Return [x, y] of the center of cell containing provided text 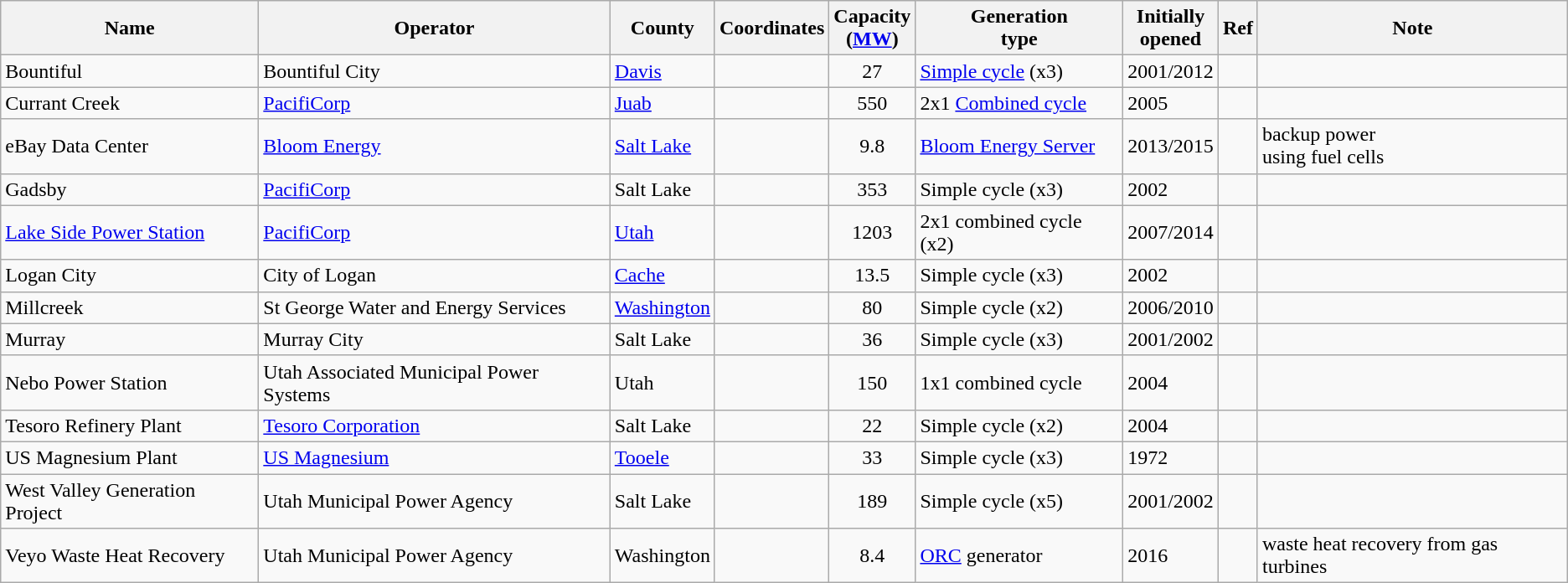
Coordinates [771, 28]
Murray [130, 339]
County [662, 28]
150 [873, 382]
Operator [435, 28]
eBay Data Center [130, 146]
Millcreek [130, 307]
27 [873, 71]
Generationtype [1019, 28]
Bloom Energy [435, 146]
8.4 [873, 556]
Name [130, 28]
353 [873, 189]
Tesoro Corporation [435, 426]
22 [873, 426]
Ref [1238, 28]
2x1 combined cycle (x2) [1019, 233]
2007/2014 [1171, 233]
550 [873, 103]
Murray City [435, 339]
2013/2015 [1171, 146]
Davis [662, 71]
2005 [1171, 103]
US Magnesium Plant [130, 457]
1972 [1171, 457]
2006/2010 [1171, 307]
Cache [662, 276]
Capacity(MW) [873, 28]
1x1 combined cycle [1019, 382]
Logan City [130, 276]
2001/2012 [1171, 71]
Juab [662, 103]
9.8 [873, 146]
Utah Associated Municipal Power Systems [435, 382]
Bountiful [130, 71]
2016 [1171, 556]
City of Logan [435, 276]
36 [873, 339]
2x1 Combined cycle [1019, 103]
Currant Creek [130, 103]
Initiallyopened [1171, 28]
189 [873, 501]
Tooele [662, 457]
West Valley Generation Project [130, 501]
St George Water and Energy Services [435, 307]
13.5 [873, 276]
Gadsby [130, 189]
US Magnesium [435, 457]
Bountiful City [435, 71]
80 [873, 307]
Bloom Energy Server [1019, 146]
Simple cycle (x5) [1019, 501]
Note [1412, 28]
ORC generator [1019, 556]
waste heat recovery from gas turbines [1412, 556]
33 [873, 457]
Nebo Power Station [130, 382]
Lake Side Power Station [130, 233]
Veyo Waste Heat Recovery [130, 556]
backup powerusing fuel cells [1412, 146]
1203 [873, 233]
Tesoro Refinery Plant [130, 426]
